Return the [X, Y] coordinate for the center point of the cell that contains the specified text.  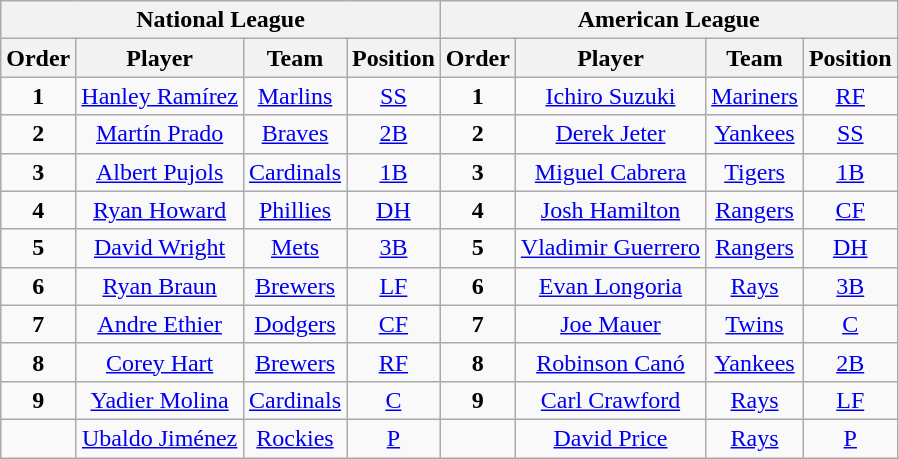
Tigers [755, 172]
Albert Pujols [160, 172]
Corey Hart [160, 362]
Carl Crawford [610, 400]
Vladimir Guerrero [610, 248]
Yadier Molina [160, 400]
Miguel Cabrera [610, 172]
Martín Prado [160, 134]
Mariners [755, 96]
Phillies [294, 210]
Derek Jeter [610, 134]
Marlins [294, 96]
Rockies [294, 438]
Ryan Howard [160, 210]
Hanley Ramírez [160, 96]
Robinson Canó [610, 362]
Ubaldo Jiménez [160, 438]
Andre Ethier [160, 324]
David Price [610, 438]
National League [221, 20]
Ryan Braun [160, 286]
Dodgers [294, 324]
Braves [294, 134]
Ichiro Suzuki [610, 96]
Josh Hamilton [610, 210]
American League [668, 20]
Evan Longoria [610, 286]
Joe Mauer [610, 324]
Mets [294, 248]
David Wright [160, 248]
Twins [755, 324]
